Output the [X, Y] coordinate of the center of the cell containing the given text.  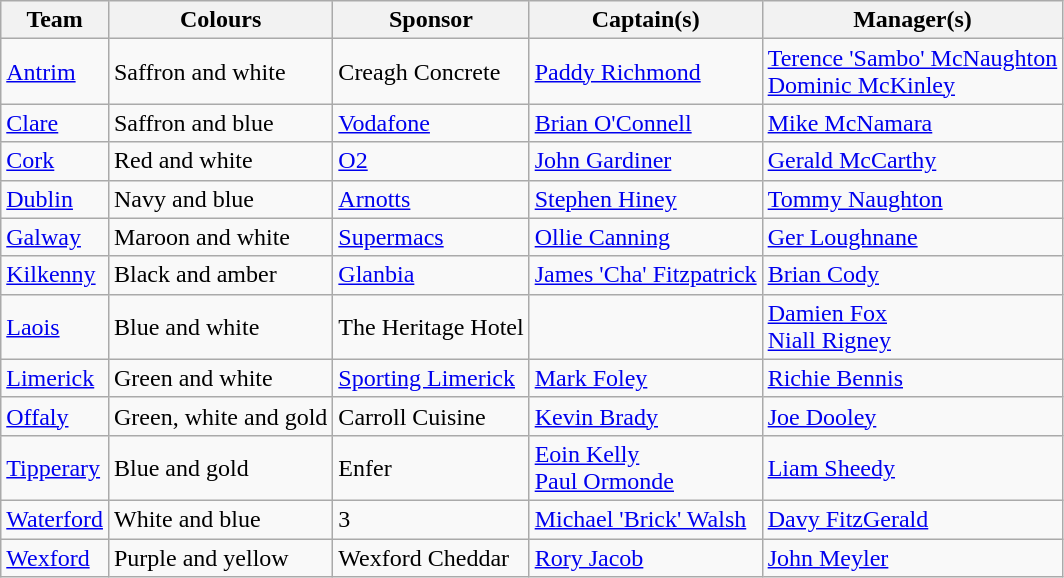
Terence 'Sambo' McNaughtonDominic McKinley [912, 72]
Black and amber [220, 275]
Team [55, 20]
Eoin KellyPaul Ormonde [646, 468]
Blue and gold [220, 468]
The Heritage Hotel [431, 326]
Kevin Brady [646, 416]
Tipperary [55, 468]
Antrim [55, 72]
Offaly [55, 416]
Brian Cody [912, 275]
Glanbia [431, 275]
Brian O'Connell [646, 123]
Captain(s) [646, 20]
Kilkenny [55, 275]
Green and white [220, 378]
Wexford [55, 557]
Galway [55, 237]
Arnotts [431, 199]
Cork [55, 161]
Mark Foley [646, 378]
James 'Cha' Fitzpatrick [646, 275]
Red and white [220, 161]
Davy FitzGerald [912, 519]
Stephen Hiney [646, 199]
Sporting Limerick [431, 378]
Saffron and white [220, 72]
Paddy Richmond [646, 72]
Ollie Canning [646, 237]
Laois [55, 326]
Waterford [55, 519]
3 [431, 519]
Green, white and gold [220, 416]
Ger Loughnane [912, 237]
Liam Sheedy [912, 468]
John Meyler [912, 557]
Dublin [55, 199]
Sponsor [431, 20]
Mike McNamara [912, 123]
Vodafone [431, 123]
Rory Jacob [646, 557]
Wexford Cheddar [431, 557]
Enfer [431, 468]
Damien FoxNiall Rigney [912, 326]
White and blue [220, 519]
Creagh Concrete [431, 72]
Saffron and blue [220, 123]
Michael 'Brick' Walsh [646, 519]
Blue and white [220, 326]
John Gardiner [646, 161]
O2 [431, 161]
Richie Bennis [912, 378]
Supermacs [431, 237]
Tommy Naughton [912, 199]
Carroll Cuisine [431, 416]
Navy and blue [220, 199]
Colours [220, 20]
Limerick [55, 378]
Gerald McCarthy [912, 161]
Manager(s) [912, 20]
Clare [55, 123]
Purple and yellow [220, 557]
Maroon and white [220, 237]
Joe Dooley [912, 416]
